Return the (x, y) coordinate for the center point of the cell that contains the specified text.  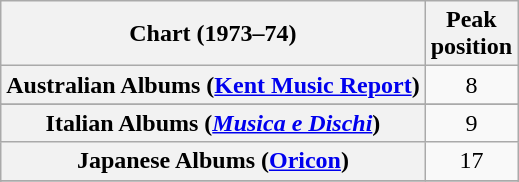
Chart (1973–74) (213, 34)
9 (471, 123)
Australian Albums (Kent Music Report) (213, 85)
Italian Albums (Musica e Dischi) (213, 123)
8 (471, 85)
Japanese Albums (Oricon) (213, 161)
17 (471, 161)
Peak position (471, 34)
